Return (x, y) of the center of cell containing provided text 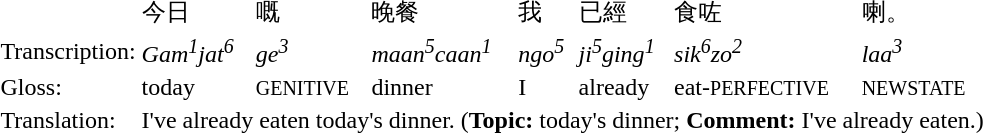
ge3 (310, 52)
GENITIVE (310, 88)
maan5caan1 (442, 52)
already (623, 88)
today (196, 88)
ngo5 (546, 52)
ji5ging1 (623, 52)
I (546, 88)
Gam1jat6 (196, 52)
eat-PERFECTIVE (766, 88)
sik6zo2 (766, 52)
dinner (442, 88)
